Return (X, Y) of the center of cell containing provided text 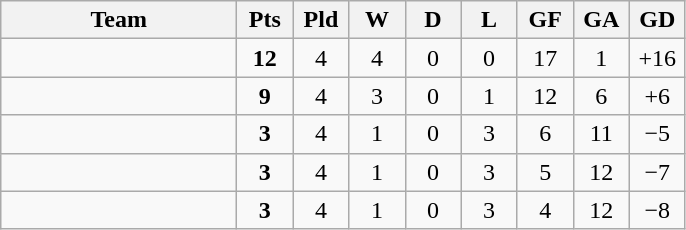
L (489, 20)
5 (545, 172)
Pld (321, 20)
+16 (657, 58)
9 (265, 96)
+6 (657, 96)
GF (545, 20)
W (377, 20)
11 (601, 134)
−5 (657, 134)
Team (119, 20)
17 (545, 58)
−8 (657, 210)
−7 (657, 172)
D (433, 20)
GA (601, 20)
GD (657, 20)
Pts (265, 20)
